Extract the [x, y] coordinate from the center of the cell holding the provided text.  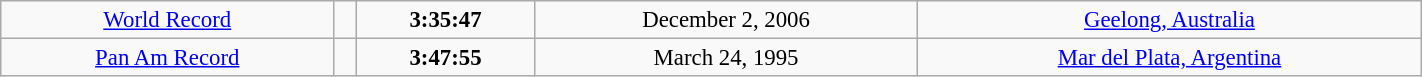
3:47:55 [446, 58]
World Record [168, 20]
Mar del Plata, Argentina [1170, 58]
Geelong, Australia [1170, 20]
Pan Am Record [168, 58]
3:35:47 [446, 20]
March 24, 1995 [726, 58]
December 2, 2006 [726, 20]
